Detect which cell encompasses the target text, then output its (X, Y) center coordinate. 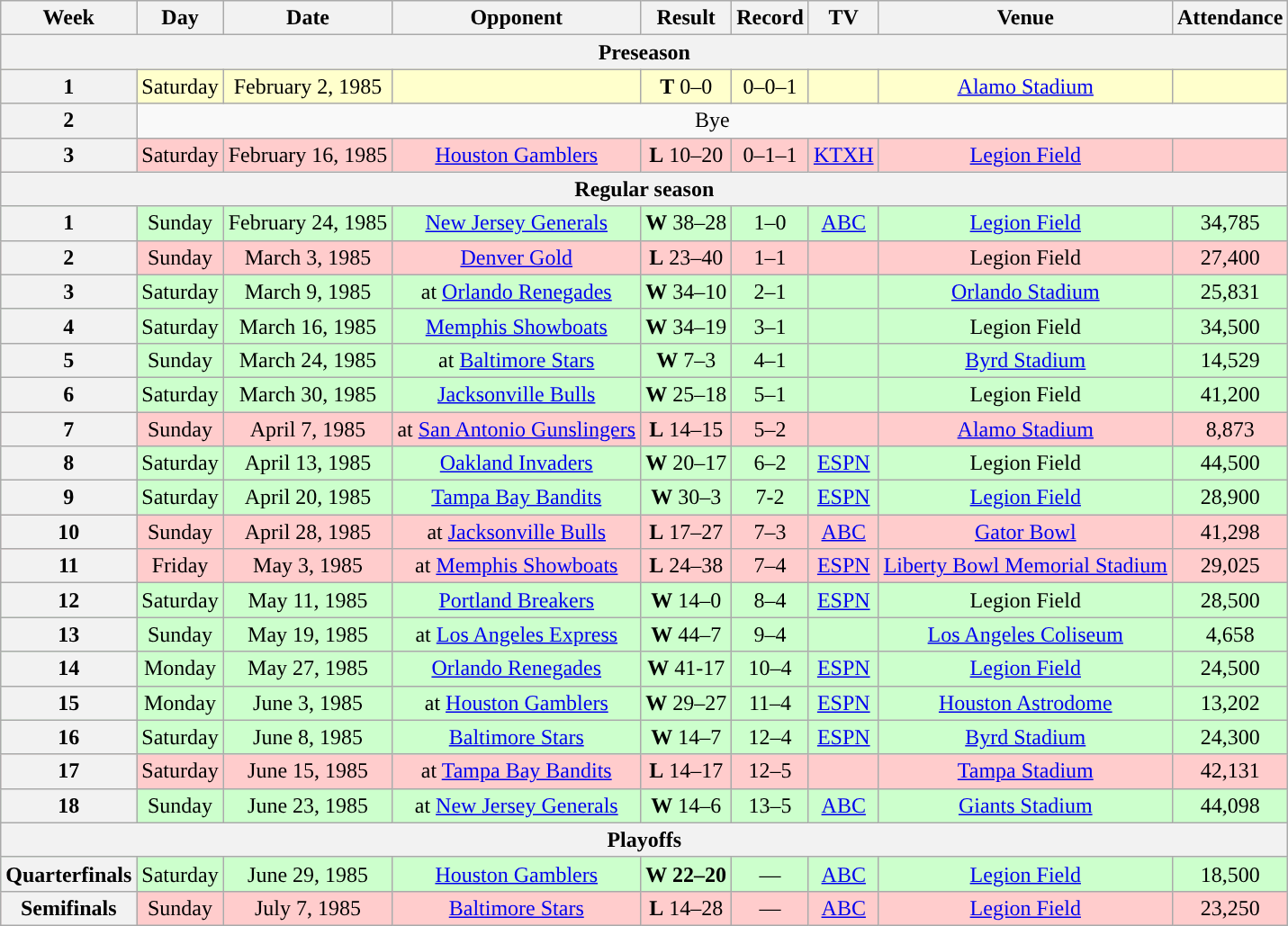
February 24, 1985 (308, 223)
4 (68, 326)
April 13, 1985 (308, 463)
Portland Breakers (517, 600)
10 (68, 532)
March 16, 1985 (308, 326)
5 (68, 360)
Preseason (644, 52)
Venue (1025, 18)
Orlando Renegades (517, 669)
4–1 (770, 360)
W 20–17 (686, 463)
8,873 (1229, 429)
at Jacksonville Bulls (517, 532)
W 25–18 (686, 394)
L 14–15 (686, 429)
at San Antonio Gunslingers (517, 429)
0–1–1 (770, 155)
15 (68, 703)
March 9, 1985 (308, 292)
W 14–7 (686, 737)
Week (68, 18)
at Tampa Bay Bandits (517, 771)
W 34–19 (686, 326)
April 7, 1985 (308, 429)
June 8, 1985 (308, 737)
Oakland Invaders (517, 463)
Playoffs (644, 840)
W 44–7 (686, 634)
W 30–3 (686, 498)
L 14–28 (686, 908)
Houston Astrodome (1025, 703)
4,658 (1229, 634)
10–4 (770, 669)
at Memphis Showboats (517, 566)
24,500 (1229, 669)
Day (180, 18)
Record (770, 18)
7 (68, 429)
13 (68, 634)
at Baltimore Stars (517, 360)
18,500 (1229, 874)
Los Angeles Coliseum (1025, 634)
June 29, 1985 (308, 874)
W 22–20 (686, 874)
Bye (713, 121)
May 19, 1985 (308, 634)
7-2 (770, 498)
TV (843, 18)
28,900 (1229, 498)
18 (68, 805)
L 23–40 (686, 257)
16 (68, 737)
Gator Bowl (1025, 532)
W 34–10 (686, 292)
44,500 (1229, 463)
11–4 (770, 703)
KTXH (843, 155)
W 38–28 (686, 223)
7–3 (770, 532)
L 10–20 (686, 155)
1–1 (770, 257)
14,529 (1229, 360)
14 (68, 669)
L 17–27 (686, 532)
13–5 (770, 805)
May 11, 1985 (308, 600)
3–1 (770, 326)
Giants Stadium (1025, 805)
W 14–0 (686, 600)
W 7–3 (686, 360)
24,300 (1229, 737)
Liberty Bowl Memorial Stadium (1025, 566)
Tampa Stadium (1025, 771)
March 30, 1985 (308, 394)
Opponent (517, 18)
W 14–6 (686, 805)
February 16, 1985 (308, 155)
Friday (180, 566)
at Los Angeles Express (517, 634)
27,400 (1229, 257)
July 7, 1985 (308, 908)
New Jersey Generals (517, 223)
2–1 (770, 292)
29,025 (1229, 566)
6–2 (770, 463)
5–1 (770, 394)
Semifinals (68, 908)
Date (308, 18)
1–0 (770, 223)
May 27, 1985 (308, 669)
W 29–27 (686, 703)
Denver Gold (517, 257)
23,250 (1229, 908)
42,131 (1229, 771)
6 (68, 394)
7–4 (770, 566)
at New Jersey Generals (517, 805)
Tampa Bay Bandits (517, 498)
April 20, 1985 (308, 498)
April 28, 1985 (308, 532)
Result (686, 18)
at Orlando Renegades (517, 292)
5–2 (770, 429)
Regular season (644, 189)
11 (68, 566)
12 (68, 600)
9 (68, 498)
May 3, 1985 (308, 566)
12–4 (770, 737)
February 2, 1985 (308, 86)
Orlando Stadium (1025, 292)
Jacksonville Bulls (517, 394)
Quarterfinals (68, 874)
0–0–1 (770, 86)
12–5 (770, 771)
34,785 (1229, 223)
41,298 (1229, 532)
25,831 (1229, 292)
9–4 (770, 634)
June 3, 1985 (308, 703)
44,098 (1229, 805)
L 14–17 (686, 771)
June 23, 1985 (308, 805)
June 15, 1985 (308, 771)
W 41-17 (686, 669)
Memphis Showboats (517, 326)
at Houston Gamblers (517, 703)
28,500 (1229, 600)
13,202 (1229, 703)
T 0–0 (686, 86)
41,200 (1229, 394)
March 3, 1985 (308, 257)
L 24–38 (686, 566)
Attendance (1229, 18)
March 24, 1985 (308, 360)
34,500 (1229, 326)
8 (68, 463)
17 (68, 771)
8–4 (770, 600)
